Output the (X, Y) coordinate of the center of the cell containing the given text.  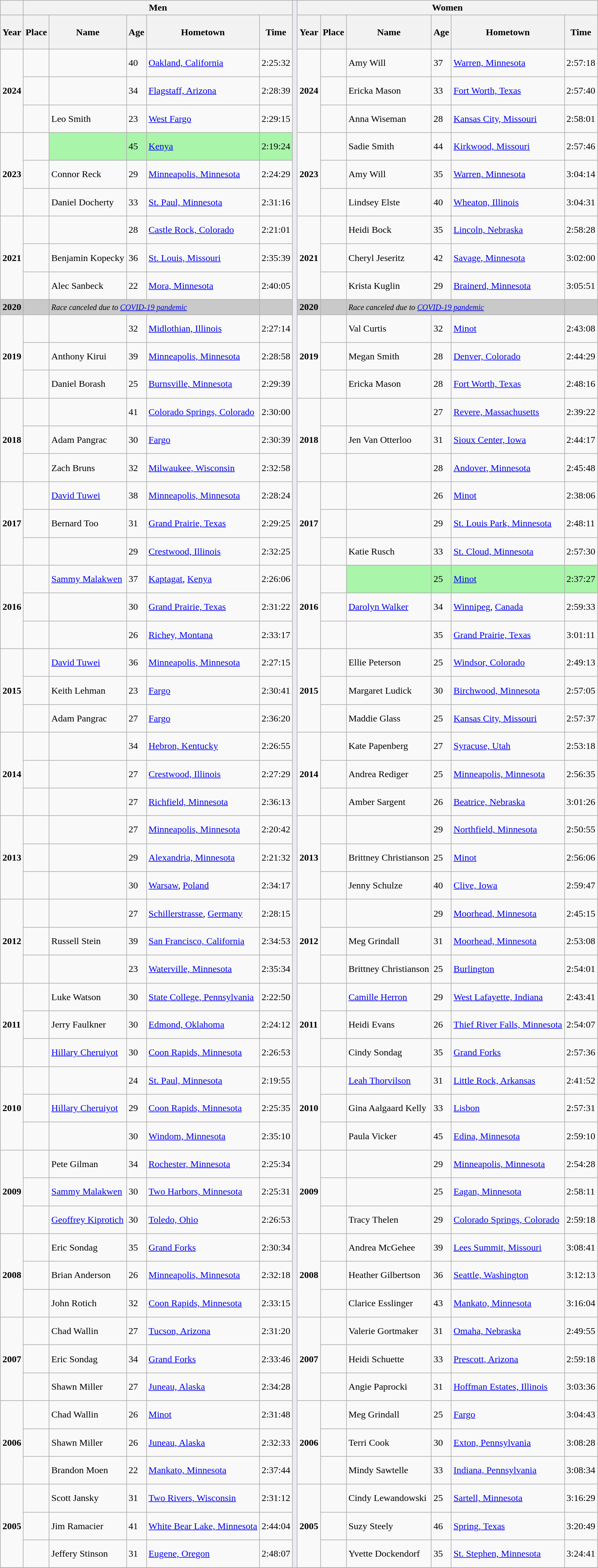
Eugene, Oregon (203, 1553)
Toledo, Ohio (203, 1220)
Brandon Moen (88, 1470)
2:26:55 (276, 746)
Anthony Kirui (88, 357)
Brainerd, Minnesota (508, 285)
2:43:41 (581, 997)
Paula Vicker (389, 1136)
2:24:29 (276, 174)
2:56:06 (581, 857)
Kate Papenberg (389, 746)
Darolyn Walker (389, 607)
2:37:44 (276, 1470)
2:21:32 (276, 857)
2:29:25 (276, 524)
Angie Paprocki (389, 1387)
Kaptagat, Kenya (203, 579)
Cindy Sondag (389, 1053)
2:28:24 (276, 495)
Val Curtis (389, 328)
Omaha, Nebraska (508, 1331)
3:01:11 (581, 635)
2:57:46 (581, 147)
Sadie Smith (389, 147)
3:08:41 (581, 1248)
3:08:34 (581, 1470)
Burnsville, Minnesota (203, 384)
2:35:39 (276, 258)
2:31:22 (276, 607)
2:25:31 (276, 1191)
2:57:31 (581, 1108)
Tucson, Arizona (203, 1331)
Hebron, Kentucky (203, 746)
Jim Ramacier (88, 1526)
2:34:53 (276, 941)
2:22:50 (276, 997)
3:16:29 (581, 1498)
2:41:52 (581, 1080)
Margaret Ludick (389, 691)
2:36:13 (276, 802)
42 (441, 258)
Terri Cook (389, 1442)
2:54:28 (581, 1164)
Men (158, 8)
3:05:51 (581, 285)
3:01:26 (581, 802)
Revere, Massachusetts (508, 412)
Leah Thorvilson (389, 1080)
2:27:29 (276, 774)
2:27:15 (276, 662)
2:29:15 (276, 118)
Eagan, Minnesota (508, 1191)
2:26:06 (276, 579)
San Francisco, California (203, 941)
2:58:01 (581, 118)
2:33:17 (276, 635)
2:58:11 (581, 1191)
2:25:35 (276, 1108)
Krista Kuglin (389, 285)
2:36:20 (276, 718)
Lees Summit, Missouri (508, 1248)
Daniel Docherty (88, 202)
2:53:18 (581, 746)
Leo Smith (88, 118)
2:44:04 (276, 1526)
2:48:07 (276, 1553)
John Rotich (88, 1303)
Sartell, Minnesota (508, 1498)
2:49:13 (581, 662)
St. Louis Park, Minnesota (508, 524)
Windsor, Colorado (508, 662)
2:32:18 (276, 1275)
Two Rivers, Wisconsin (203, 1498)
Oakland, California (203, 63)
Heidi Schuette (389, 1359)
2:28:58 (276, 357)
St. Louis, Missouri (203, 258)
38 (136, 495)
Milwaukee, Wisconsin (203, 468)
3:04:31 (581, 202)
2:56:35 (581, 774)
Zach Bruns (88, 468)
Jenny Schulze (389, 886)
2:25:32 (276, 63)
Andrea McGehee (389, 1248)
2:30:41 (276, 691)
Windom, Minnesota (203, 1136)
State College, Pennsylvania (203, 997)
2:48:16 (581, 384)
2:49:55 (581, 1331)
2:28:39 (276, 91)
Jen Van Otterloo (389, 440)
2:25:34 (276, 1164)
Exton, Pennsylvania (508, 1442)
St. Stephen, Minnesota (508, 1553)
44 (441, 147)
Castle Rock, Colorado (203, 230)
2:31:20 (276, 1331)
3:04:43 (581, 1415)
3:02:00 (581, 258)
2:30:34 (276, 1248)
3:08:28 (581, 1442)
Valerie Gortmaker (389, 1331)
Andrea Rediger (389, 774)
2:57:05 (581, 691)
2:32:33 (276, 1442)
Jeffery Stinson (88, 1553)
Indiana, Pennsylvania (508, 1470)
46 (441, 1526)
Little Rock, Arkansas (508, 1080)
43 (441, 1303)
Flagstaff, Arizona (203, 91)
3:24:41 (581, 1553)
Tracy Thelen (389, 1220)
Mindy Sawtelle (389, 1470)
Wheaton, Illinois (508, 202)
Beatrice, Nebraska (508, 802)
Benjamin Kopecky (88, 258)
3:04:14 (581, 174)
2:38:06 (581, 495)
3:03:36 (581, 1387)
Kirkwood, Missouri (508, 147)
2:57:37 (581, 718)
2:30:39 (276, 440)
2:31:12 (276, 1498)
2:21:01 (276, 230)
Pete Gilman (88, 1164)
Andover, Minnesota (508, 468)
Scott Jansky (88, 1498)
Keith Lehman (88, 691)
2:29:39 (276, 384)
2:44:29 (581, 357)
Midlothian, Illinois (203, 328)
2:48:11 (581, 524)
West Lafayette, Indiana (508, 997)
3:16:04 (581, 1303)
Daniel Borash (88, 384)
Thief River Falls, Minnesota (508, 1024)
Schillerstrasse, Germany (203, 913)
2:30:00 (276, 412)
Edmond, Oklahoma (203, 1024)
2:59:47 (581, 886)
Yvette Dockendorf (389, 1553)
Brian Anderson (88, 1275)
Lisbon (508, 1108)
Sioux Center, Iowa (508, 440)
Suzy Steely (389, 1526)
Alec Sanbeck (88, 285)
Katie Rusch (389, 551)
Northfield, Minnesota (508, 830)
Bernard Too (88, 524)
2:37:27 (581, 579)
2:35:10 (276, 1136)
2:32:25 (276, 551)
2:54:01 (581, 969)
2:19:55 (276, 1080)
Waterville, Minnesota (203, 969)
Clarice Esslinger (389, 1303)
2:53:08 (581, 941)
2:34:17 (276, 886)
Spring, Texas (508, 1526)
2:44:17 (581, 440)
Rochester, Minnesota (203, 1164)
Edina, Minnesota (508, 1136)
2:40:05 (276, 285)
Amber Sargent (389, 802)
Geoffrey Kiprotich (88, 1220)
2:57:18 (581, 63)
2:57:30 (581, 551)
Connor Reck (88, 174)
Winnipeg, Canada (508, 607)
2:33:46 (276, 1359)
Kenya (203, 147)
Ellie Peterson (389, 662)
Prescott, Arizona (508, 1359)
Alexandria, Minnesota (203, 857)
Maddie Glass (389, 718)
Two Harbors, Minnesota (203, 1191)
Megan Smith (389, 357)
Seattle, Washington (508, 1275)
2:58:28 (581, 230)
3:20:49 (581, 1526)
Syracuse, Utah (508, 746)
Hoffman Estates, Illinois (508, 1387)
2:27:14 (276, 328)
Burlington (508, 969)
2:19:24 (276, 147)
2:45:48 (581, 468)
2:59:10 (581, 1136)
2:35:34 (276, 969)
2:31:16 (276, 202)
Heather Gilbertson (389, 1275)
Cheryl Jeseritz (389, 258)
Birchwood, Minnesota (508, 691)
2:50:55 (581, 830)
24 (136, 1080)
White Bear Lake, Minnesota (203, 1526)
2:43:08 (581, 328)
Mora, Minnesota (203, 285)
Cindy Lewandowski (389, 1498)
Savage, Minnesota (508, 258)
2:39:22 (581, 412)
Camille Herron (389, 997)
Richey, Montana (203, 635)
Russell Stein (88, 941)
2:34:28 (276, 1387)
Luke Watson (88, 997)
Warsaw, Poland (203, 886)
2:45:15 (581, 913)
Lincoln, Nebraska (508, 230)
Women (448, 8)
2:33:15 (276, 1303)
Denver, Colorado (508, 357)
2:24:12 (276, 1024)
Clive, Iowa (508, 886)
Heidi Evans (389, 1024)
2:54:07 (581, 1024)
Richfield, Minnesota (203, 802)
Lindsey Elste (389, 202)
2:31:48 (276, 1415)
2:57:40 (581, 91)
2:32:58 (276, 468)
Gina Aalgaard Kelly (389, 1108)
St. Cloud, Minnesota (508, 551)
2:20:42 (276, 830)
West Fargo (203, 118)
3:12:13 (581, 1275)
2:57:36 (581, 1053)
Heidi Bock (389, 230)
2:28:15 (276, 913)
2:59:33 (581, 607)
Jerry Faulkner (88, 1024)
Anna Wiseman (389, 118)
